Pinpoint the cell where the given text exists, returning its [X, Y] midpoint coordinate. 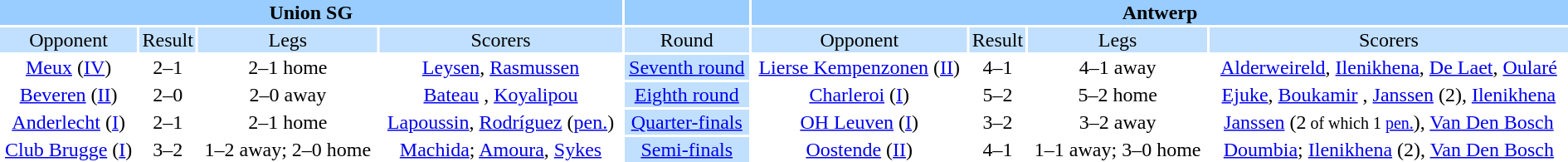
Seventh round [687, 67]
4–1 away [1118, 67]
Beveren (II) [68, 95]
Antwerp [1160, 12]
1–1 away; 3–0 home [1118, 150]
Leysen, Rasmussen [500, 67]
Union SG [311, 12]
Bateau , Koyalipou [500, 95]
5–2 [998, 95]
OH Leuven (I) [859, 122]
Quarter-finals [687, 122]
Meux (IV) [68, 67]
Round [687, 40]
Doumbia; Ilenikhena (2), Van Den Bosch [1389, 150]
2–0 away [287, 95]
Anderlecht (I) [68, 122]
Oostende (II) [859, 150]
Ejuke, Boukamir , Janssen (2), Ilenikhena [1389, 95]
Machida; Amoura, Sykes [500, 150]
Lapoussin, Rodríguez (pen.) [500, 122]
1–2 away; 2–0 home [287, 150]
5–2 home [1118, 95]
3–2 away [1118, 122]
Janssen (2 of which 1 pen.), Van Den Bosch [1389, 122]
Charleroi (I) [859, 95]
Semi-finals [687, 150]
Alderweireld, Ilenikhena, De Laet, Oularé [1389, 67]
Club Brugge (I) [68, 150]
Lierse Kempenzonen (II) [859, 67]
Eighth round [687, 95]
2–0 [168, 95]
